Return the (X, Y) coordinate for the center point of the cell that contains the specified text.  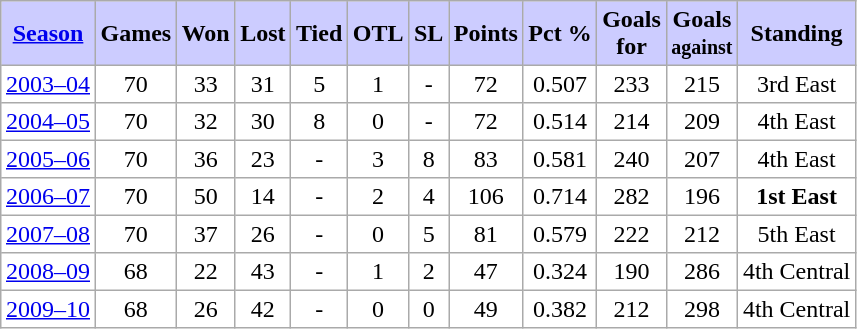
3 (378, 159)
43 (263, 272)
Games (136, 33)
0.324 (560, 272)
298 (702, 309)
14 (263, 197)
207 (702, 159)
3rd East (797, 84)
5th East (797, 234)
42 (263, 309)
Points (486, 33)
286 (702, 272)
2003–04 (48, 84)
196 (702, 197)
2005–06 (48, 159)
Goalsagainst (702, 33)
31 (263, 84)
0.507 (560, 84)
2007–08 (48, 234)
SL (429, 33)
Season (48, 33)
2009–10 (48, 309)
47 (486, 272)
282 (632, 197)
214 (632, 122)
209 (702, 122)
32 (206, 122)
2006–07 (48, 197)
83 (486, 159)
50 (206, 197)
106 (486, 197)
0.579 (560, 234)
0.514 (560, 122)
37 (206, 234)
30 (263, 122)
22 (206, 272)
2008–09 (48, 272)
36 (206, 159)
23 (263, 159)
49 (486, 309)
233 (632, 84)
240 (632, 159)
Pct % (560, 33)
1st East (797, 197)
0.714 (560, 197)
0.581 (560, 159)
190 (632, 272)
Goalsfor (632, 33)
4 (429, 197)
0.382 (560, 309)
2004–05 (48, 122)
222 (632, 234)
81 (486, 234)
OTL (378, 33)
Lost (263, 33)
Tied (320, 33)
Won (206, 33)
215 (702, 84)
33 (206, 84)
Standing (797, 33)
